Extract the [X, Y] coordinate from the center of the cell holding the provided text.  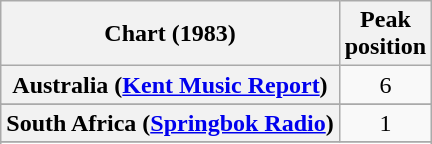
1 [385, 123]
6 [385, 85]
Australia (Kent Music Report) [170, 85]
Chart (1983) [170, 34]
Peakposition [385, 34]
South Africa (Springbok Radio) [170, 123]
